Return the (x, y) coordinate for the center point of the cell that contains the specified text.  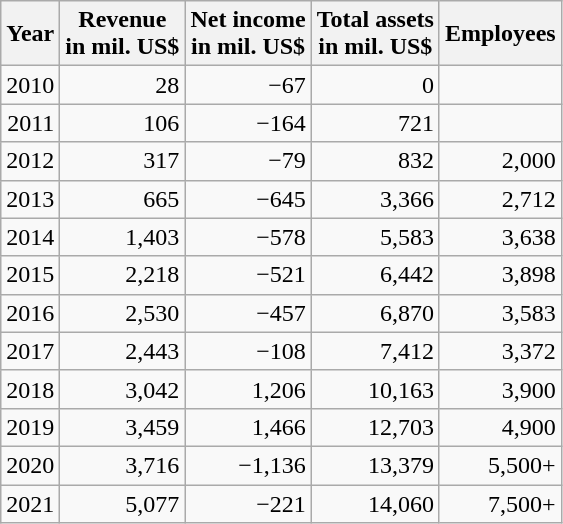
2021 (30, 503)
2019 (30, 427)
Net incomein mil. US$ (248, 34)
−221 (248, 503)
6,870 (375, 313)
−164 (248, 123)
2010 (30, 85)
317 (122, 161)
0 (375, 85)
2017 (30, 351)
3,898 (500, 275)
2014 (30, 237)
3,372 (500, 351)
3,042 (122, 389)
2012 (30, 161)
2,530 (122, 313)
13,379 (375, 465)
2011 (30, 123)
Total assetsin mil. US$ (375, 34)
5,583 (375, 237)
2020 (30, 465)
−521 (248, 275)
Employees (500, 34)
2015 (30, 275)
−79 (248, 161)
7,500+ (500, 503)
3,583 (500, 313)
3,366 (375, 199)
1,403 (122, 237)
2016 (30, 313)
2013 (30, 199)
6,442 (375, 275)
14,060 (375, 503)
28 (122, 85)
3,716 (122, 465)
−67 (248, 85)
10,163 (375, 389)
7,412 (375, 351)
12,703 (375, 427)
−1,136 (248, 465)
Year (30, 34)
−578 (248, 237)
2,712 (500, 199)
−108 (248, 351)
5,500+ (500, 465)
3,459 (122, 427)
−457 (248, 313)
5,077 (122, 503)
1,466 (248, 427)
1,206 (248, 389)
3,638 (500, 237)
4,900 (500, 427)
2,000 (500, 161)
2,218 (122, 275)
721 (375, 123)
2,443 (122, 351)
3,900 (500, 389)
Revenuein mil. US$ (122, 34)
−645 (248, 199)
106 (122, 123)
832 (375, 161)
665 (122, 199)
2018 (30, 389)
